Provide the [X, Y] coordinate of the cell's center where the given text is located.  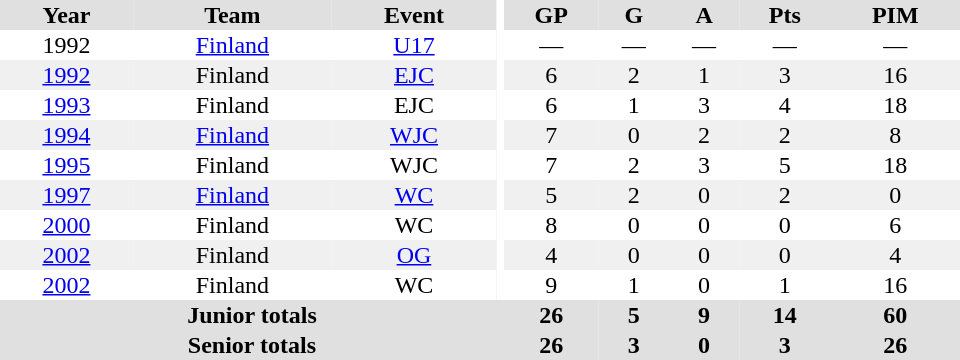
U17 [414, 45]
2000 [66, 225]
Junior totals [252, 315]
GP [552, 15]
Pts [784, 15]
Senior totals [252, 345]
Event [414, 15]
PIM [895, 15]
A [704, 15]
1994 [66, 135]
Year [66, 15]
14 [784, 315]
OG [414, 255]
1993 [66, 105]
60 [895, 315]
1995 [66, 165]
G [634, 15]
1997 [66, 195]
Team [232, 15]
